Pinpoint the cell where the given text exists, returning its (x, y) midpoint coordinate. 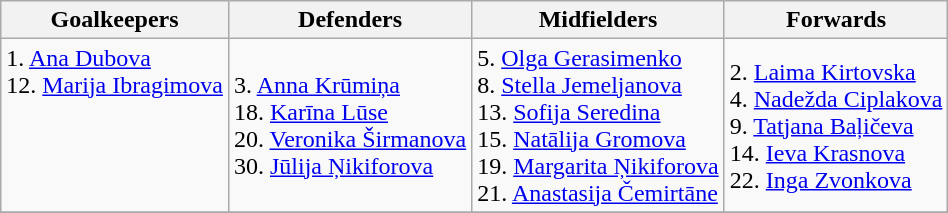
1. Ana Dubova 12. Marija Ibragimova (115, 126)
5. Olga Gerasimenko 8. Stella Jemeljanova 13. Sofija Seredina 15. Natālija Gromova 19. Margarita Ņikiforova 21. Anastasija Čemirtāne (598, 126)
2. Laima Kirtovska 4. Nadežda Ciplakova 9. Tatjana Baļičeva 14. Ieva Krasnova 22. Inga Zvonkova (836, 126)
Midfielders (598, 20)
Forwards (836, 20)
Goalkeepers (115, 20)
3. Anna Krūmiņa 18. Karīna Lūse 20. Veronika Širmanova 30. Jūlija Ņikiforova (350, 126)
Defenders (350, 20)
